For the text-containing cell, return its midpoint in [X, Y] coordinate format. 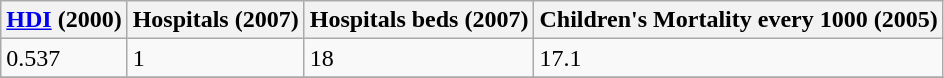
0.537 [64, 58]
Hospitals beds (2007) [419, 20]
18 [419, 58]
HDI (2000) [64, 20]
17.1 [738, 58]
Hospitals (2007) [216, 20]
Children's Mortality every 1000 (2005) [738, 20]
1 [216, 58]
